Identify which cell holds the provided text, then report its (X, Y) central coordinate. 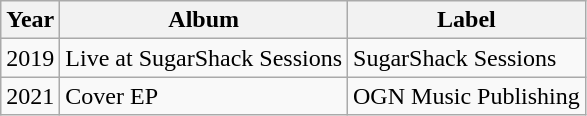
Live at SugarShack Sessions (204, 58)
2019 (30, 58)
OGN Music Publishing (467, 96)
Label (467, 20)
Year (30, 20)
2021 (30, 96)
SugarShack Sessions (467, 58)
Album (204, 20)
Cover EP (204, 96)
